Return the (x, y) coordinate for the center point of the cell that contains the specified text.  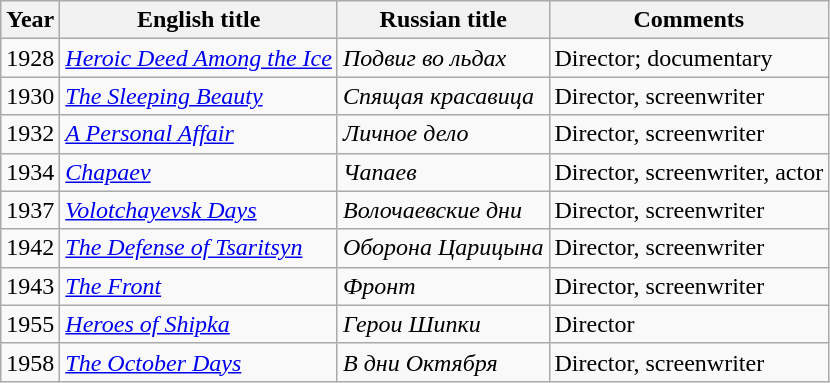
The Front (199, 286)
Чапаев (443, 172)
Russian title (443, 20)
Director (689, 324)
1932 (30, 134)
Герои Шипки (443, 324)
Director; documentary (689, 58)
1955 (30, 324)
Подвиг во льдах (443, 58)
Director, screenwriter, actor (689, 172)
Личное дело (443, 134)
Фронт (443, 286)
Year (30, 20)
Chapaev (199, 172)
Heroes of Shipka (199, 324)
1958 (30, 362)
1942 (30, 248)
Спящая красавица (443, 96)
Heroic Deed Among the Ice (199, 58)
Comments (689, 20)
1930 (30, 96)
English title (199, 20)
The Defense of Tsaritsyn (199, 248)
В дни Октября (443, 362)
Volotchayevsk Days (199, 210)
The Sleeping Beauty (199, 96)
A Personal Affair (199, 134)
Волочаевские дни (443, 210)
1928 (30, 58)
1943 (30, 286)
The October Days (199, 362)
Оборона Царицына (443, 248)
1934 (30, 172)
1937 (30, 210)
